Locate the cell with the specified text and output its [x, y] center coordinate. 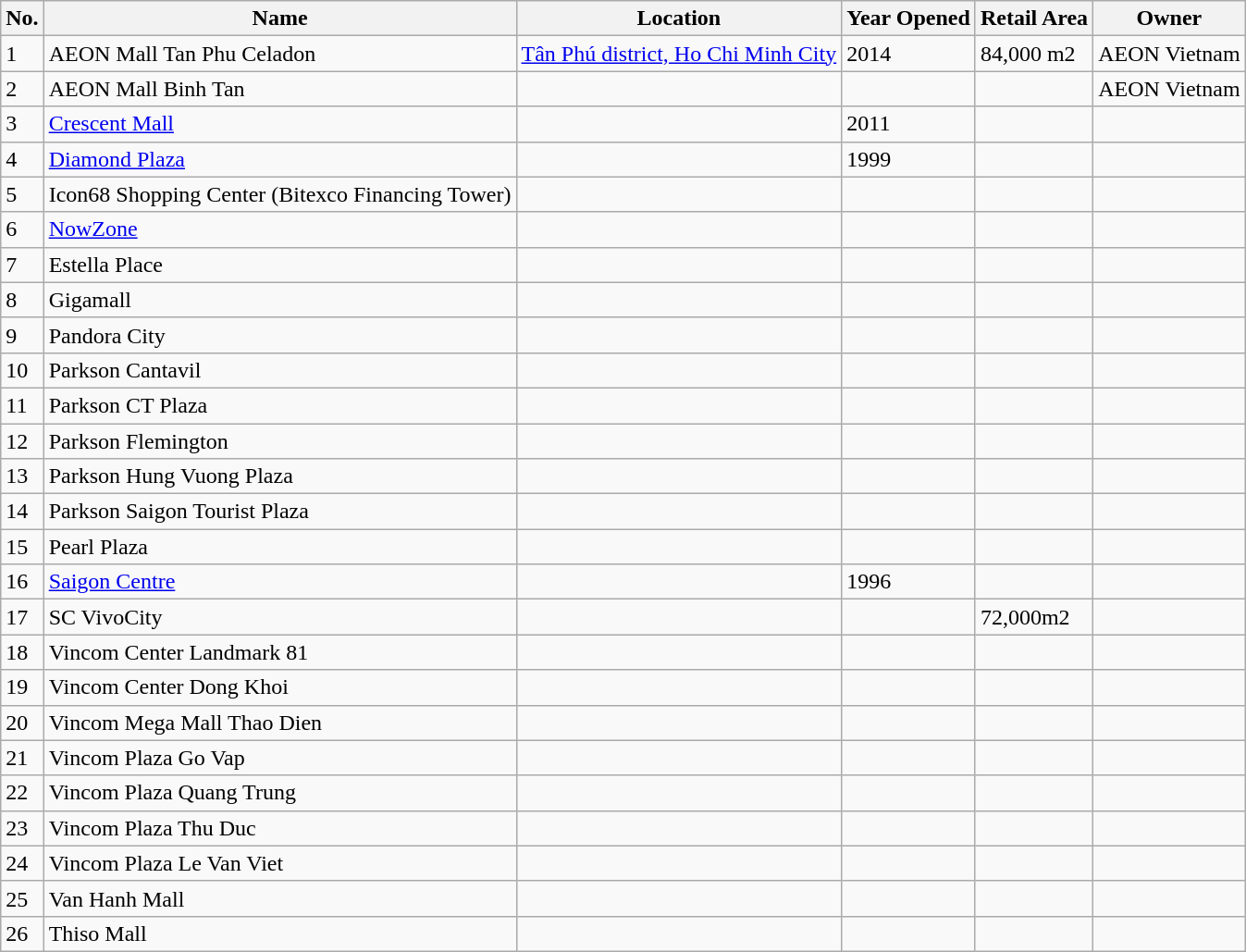
25 [22, 898]
22 [22, 793]
72,000m2 [1034, 617]
84,000 m2 [1034, 54]
21 [22, 758]
2014 [908, 54]
Pandora City [279, 335]
24 [22, 863]
2011 [908, 124]
3 [22, 124]
14 [22, 512]
Thiso Mall [279, 933]
12 [22, 441]
23 [22, 828]
7 [22, 265]
18 [22, 652]
4 [22, 159]
2 [22, 89]
Diamond Plaza [279, 159]
13 [22, 476]
Crescent Mall [279, 124]
Owner [1169, 19]
17 [22, 617]
No. [22, 19]
Retail Area [1034, 19]
Vincom Mega Mall Thao Dien [279, 723]
Vincom Plaza Quang Trung [279, 793]
Saigon Centre [279, 582]
SC VivoCity [279, 617]
Vincom Plaza Go Vap [279, 758]
1999 [908, 159]
Gigamall [279, 300]
15 [22, 547]
26 [22, 933]
Vincom Center Dong Khoi [279, 687]
Icon68 Shopping Center (Bitexco Financing Tower) [279, 194]
Parkson Flemington [279, 441]
NowZone [279, 229]
Parkson CT Plaza [279, 405]
Van Hanh Mall [279, 898]
Vincom Center Landmark 81 [279, 652]
Pearl Plaza [279, 547]
11 [22, 405]
6 [22, 229]
5 [22, 194]
16 [22, 582]
Parkson Hung Vuong Plaza [279, 476]
Estella Place [279, 265]
19 [22, 687]
Location [679, 19]
Tân Phú district, Ho Chi Minh City [679, 54]
20 [22, 723]
AEON Mall Binh Tan [279, 89]
Parkson Saigon Tourist Plaza [279, 512]
1 [22, 54]
Year Opened [908, 19]
8 [22, 300]
Vincom Plaza Thu Duc [279, 828]
Parkson Cantavil [279, 370]
Vincom Plaza Le Van Viet [279, 863]
9 [22, 335]
AEON Mall Tan Phu Celadon [279, 54]
1996 [908, 582]
10 [22, 370]
Name [279, 19]
